Search for the cell housing the specified text and yield its (x, y) center coordinate. 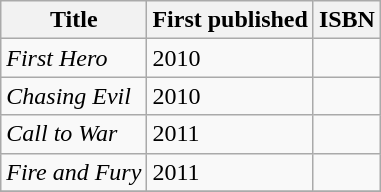
Call to War (74, 134)
ISBN (346, 20)
Chasing Evil (74, 96)
First published (230, 20)
First Hero (74, 58)
Title (74, 20)
Fire and Fury (74, 172)
